Locate the cell with the specified text and output its (X, Y) center coordinate. 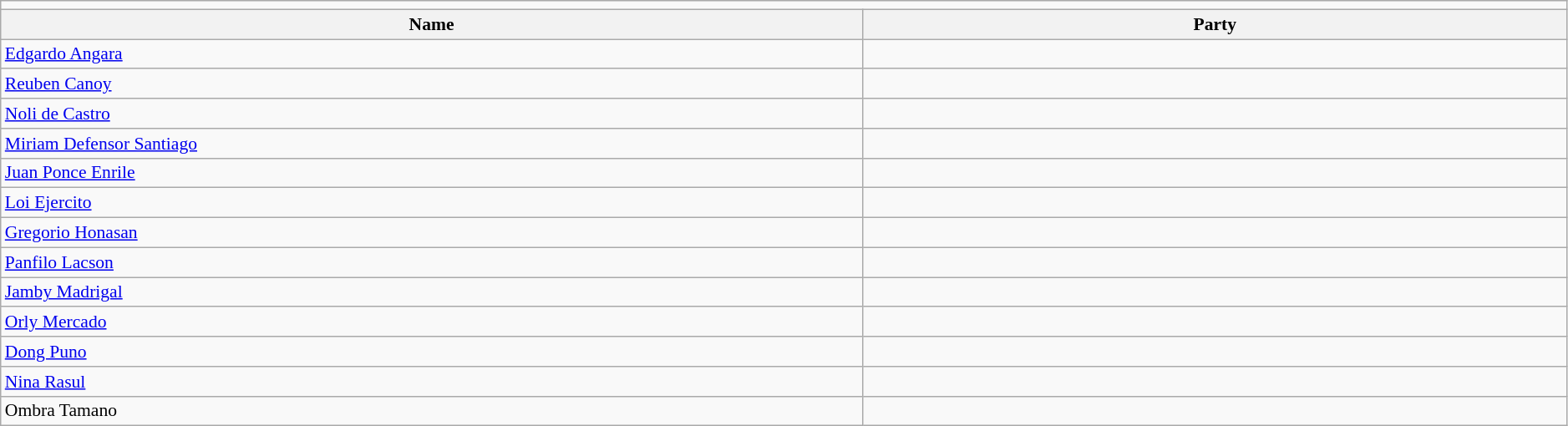
Loi Ejercito (432, 203)
Gregorio Honasan (432, 233)
Jamby Madrigal (432, 292)
Miriam Defensor Santiago (432, 144)
Panfilo Lacson (432, 262)
Ombra Tamano (432, 411)
Name (432, 24)
Dong Puno (432, 352)
Juan Ponce Enrile (432, 173)
Reuben Canoy (432, 84)
Party (1215, 24)
Noli de Castro (432, 114)
Edgardo Angara (432, 54)
Nina Rasul (432, 382)
Orly Mercado (432, 322)
